Locate the cell with the specified text and output its (X, Y) center coordinate. 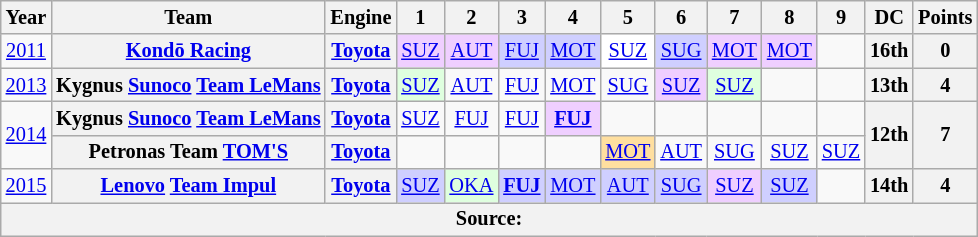
DC (889, 17)
1 (420, 17)
Team (188, 17)
0 (945, 51)
14th (889, 186)
2013 (26, 85)
Lenovo Team Impul (188, 186)
6 (681, 17)
16th (889, 51)
8 (790, 17)
Petronas Team TOM'S (188, 152)
5 (628, 17)
Kondō Racing (188, 51)
2 (471, 17)
Points (945, 17)
Engine (360, 17)
OKA (471, 186)
2015 (26, 186)
3 (522, 17)
13th (889, 85)
Source: (490, 219)
9 (841, 17)
Year (26, 17)
2014 (26, 134)
12th (889, 134)
2011 (26, 51)
